Search for the cell housing the specified text and yield its [X, Y] center coordinate. 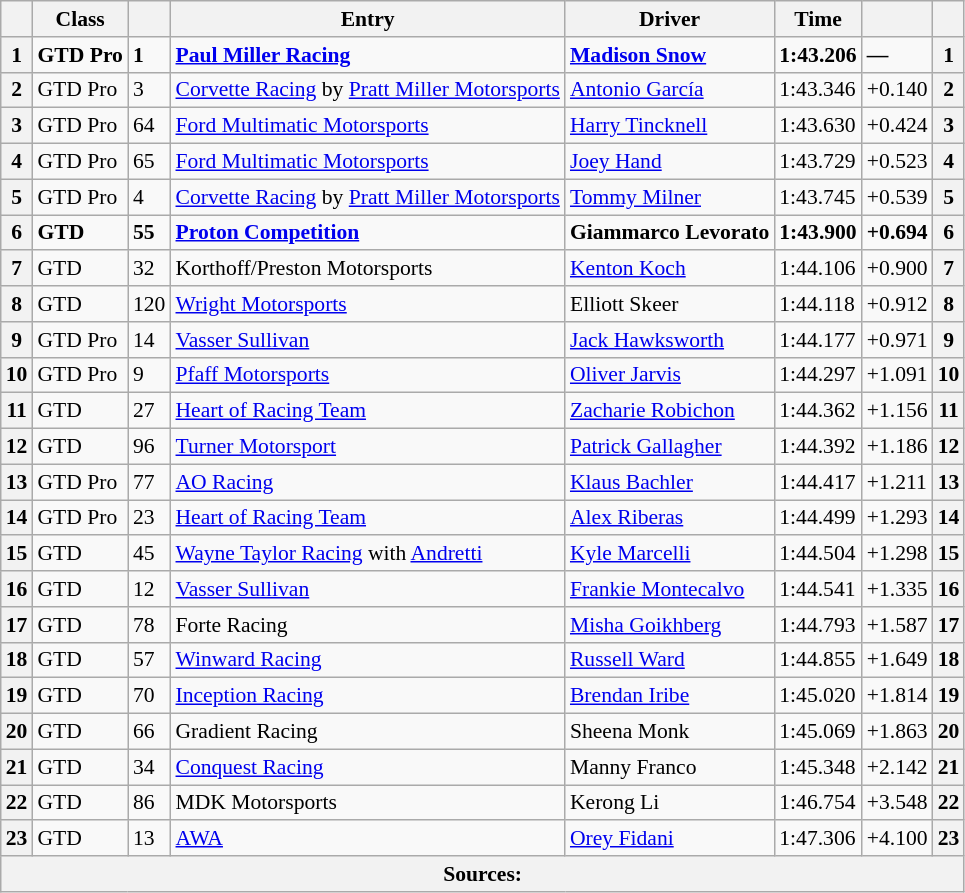
+0.539 [898, 197]
Forte Racing [367, 625]
1:44.541 [818, 589]
Harry Tincknell [670, 126]
+0.912 [898, 304]
+3.548 [898, 803]
120 [150, 304]
1:44.362 [818, 411]
+0.900 [898, 269]
Madison Snow [670, 55]
Elliott Skeer [670, 304]
Proton Competition [367, 233]
+1.293 [898, 518]
+2.142 [898, 767]
Jack Hawksworth [670, 340]
+0.140 [898, 90]
Antonio García [670, 90]
+0.971 [898, 340]
Klaus Bachler [670, 482]
Alex Riberas [670, 518]
Gradient Racing [367, 732]
Frankie Montecalvo [670, 589]
1:43.745 [818, 197]
1:43.346 [818, 90]
+1.863 [898, 732]
Kerong Li [670, 803]
1:43.900 [818, 233]
57 [150, 660]
Kyle Marcelli [670, 554]
Oliver Jarvis [670, 375]
Brendan Iribe [670, 696]
Sheena Monk [670, 732]
Manny Franco [670, 767]
27 [150, 411]
45 [150, 554]
+1.091 [898, 375]
+1.298 [898, 554]
1:44.504 [818, 554]
+0.523 [898, 162]
1:44.118 [818, 304]
1:44.499 [818, 518]
1:44.793 [818, 625]
Misha Goikhberg [670, 625]
32 [150, 269]
1:44.106 [818, 269]
Turner Motorsport [367, 447]
70 [150, 696]
34 [150, 767]
Wright Motorsports [367, 304]
Pfaff Motorsports [367, 375]
+1.587 [898, 625]
+0.424 [898, 126]
+4.100 [898, 839]
+1.186 [898, 447]
Zacharie Robichon [670, 411]
77 [150, 482]
MDK Motorsports [367, 803]
Tommy Milner [670, 197]
86 [150, 803]
AO Racing [367, 482]
1:43.630 [818, 126]
1:44.297 [818, 375]
AWA [367, 839]
Driver [670, 19]
1:45.069 [818, 732]
Paul Miller Racing [367, 55]
65 [150, 162]
Time [818, 19]
Kenton Koch [670, 269]
Sources: [483, 874]
1:44.417 [818, 482]
+1.335 [898, 589]
— [898, 55]
66 [150, 732]
64 [150, 126]
1:45.348 [818, 767]
1:45.020 [818, 696]
+0.694 [898, 233]
1:46.754 [818, 803]
1:44.177 [818, 340]
Orey Fidani [670, 839]
96 [150, 447]
+1.649 [898, 660]
Joey Hand [670, 162]
Wayne Taylor Racing with Andretti [367, 554]
Korthoff/Preston Motorsports [367, 269]
1:47.306 [818, 839]
Entry [367, 19]
Russell Ward [670, 660]
Conquest Racing [367, 767]
+1.211 [898, 482]
Inception Racing [367, 696]
78 [150, 625]
Class [80, 19]
55 [150, 233]
Giammarco Levorato [670, 233]
1:44.392 [818, 447]
1:43.206 [818, 55]
+1.156 [898, 411]
+1.814 [898, 696]
1:44.855 [818, 660]
Patrick Gallagher [670, 447]
1:43.729 [818, 162]
Winward Racing [367, 660]
